Find where the given text appears and provide that cell's center as [X, Y] coordinate. 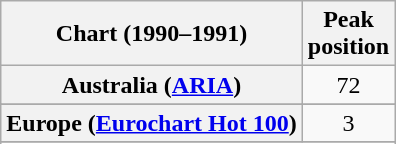
Peakposition [348, 34]
Chart (1990–1991) [152, 34]
Australia (ARIA) [152, 85]
72 [348, 85]
3 [348, 123]
Europe (Eurochart Hot 100) [152, 123]
